Identify which cell holds the provided text, then report its [x, y] central coordinate. 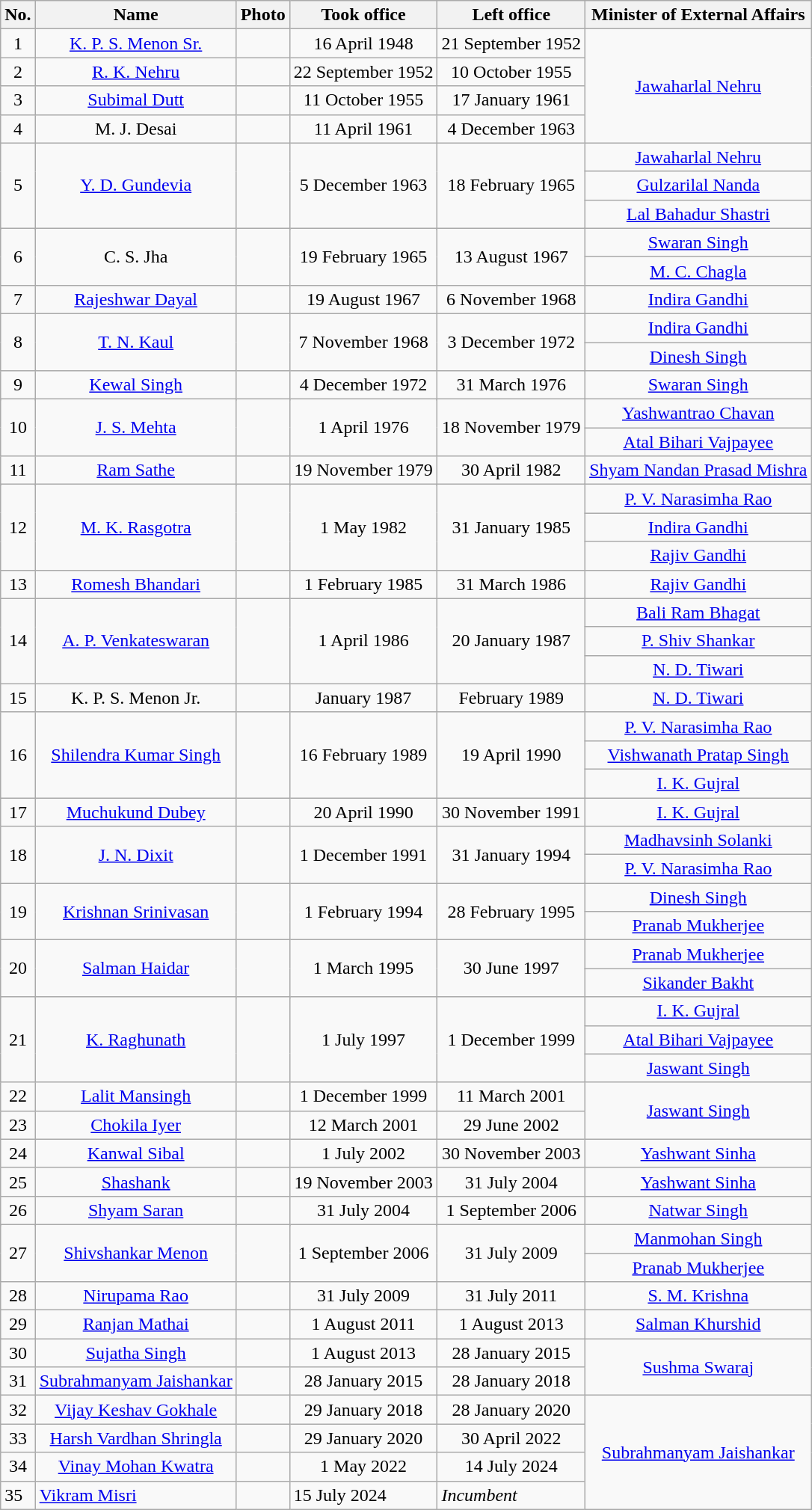
Subimal Dutt [136, 100]
Harsh Vardhan Shringla [136, 1438]
14 [18, 641]
Bali Ram Bhagat [698, 613]
19 [18, 912]
31 March 1976 [511, 385]
19 February 1965 [363, 257]
Ram Sathe [136, 470]
13 August 1967 [511, 257]
Minister of External Affairs [698, 15]
12 March 2001 [363, 1125]
31 [18, 1381]
3 December 1972 [511, 342]
Chokila Iyer [136, 1125]
7 November 1968 [363, 342]
Yashwantrao Chavan [698, 414]
Kewal Singh [136, 385]
25 [18, 1182]
J. N. Dixit [136, 855]
Shyam Saran [136, 1210]
8 [18, 342]
Salman Khurshid [698, 1325]
4 [18, 129]
6 November 1968 [511, 299]
20 January 1987 [511, 641]
Salman Haidar [136, 969]
Incumbent [511, 1495]
5 [18, 185]
Vinay Mohan Kwatra [136, 1467]
30 April 1982 [511, 470]
19 November 1979 [363, 470]
1 May 2022 [363, 1467]
1 April 1986 [363, 641]
18 [18, 855]
Sushma Swaraj [698, 1367]
Lal Bahadur Shastri [698, 214]
27 [18, 1253]
1 [18, 43]
Madhavsinh Solanki [698, 841]
24 [18, 1153]
1 July 2002 [363, 1153]
Manmohan Singh [698, 1239]
15 July 2024 [363, 1495]
20 April 1990 [363, 811]
17 January 1961 [511, 100]
P. Shiv Shankar [698, 641]
6 [18, 257]
30 April 2022 [511, 1438]
18 February 1965 [511, 185]
11 October 1955 [363, 100]
No. [18, 15]
M. K. Rasgotra [136, 527]
K. Raghunath [136, 1040]
29 January 2020 [363, 1438]
Left office [511, 15]
11 March 2001 [511, 1096]
30 November 2003 [511, 1153]
31 July 2011 [511, 1296]
C. S. Jha [136, 257]
1 May 1982 [363, 527]
K. P. S. Menon Sr. [136, 43]
28 January 2020 [511, 1410]
35 [18, 1495]
M. C. Chagla [698, 271]
4 December 1972 [363, 385]
Natwar Singh [698, 1210]
18 November 1979 [511, 428]
Muchukund Dubey [136, 811]
21 [18, 1040]
34 [18, 1467]
January 1987 [363, 698]
19 November 2003 [363, 1182]
R. K. Nehru [136, 72]
Lalit Mansingh [136, 1096]
28 January 2018 [511, 1381]
1 March 1995 [363, 969]
Vikram Misri [136, 1495]
16 April 1948 [363, 43]
31 March 1986 [511, 584]
Took office [363, 15]
11 [18, 470]
20 [18, 969]
1 February 1985 [363, 584]
Name [136, 15]
February 1989 [511, 698]
4 December 1963 [511, 129]
30 [18, 1353]
Vishwanath Pratap Singh [698, 755]
2 [18, 72]
31 January 1994 [511, 855]
S. M. Krishna [698, 1296]
Vijay Keshav Gokhale [136, 1410]
32 [18, 1410]
Shilendra Kumar Singh [136, 755]
30 November 1991 [511, 811]
7 [18, 299]
Krishnan Srinivasan [136, 912]
15 [18, 698]
10 October 1955 [511, 72]
17 [18, 811]
26 [18, 1210]
1 December 1991 [363, 855]
28 [18, 1296]
Romesh Bhandari [136, 584]
Y. D. Gundevia [136, 185]
1 April 1976 [363, 428]
11 April 1961 [363, 129]
1 February 1994 [363, 912]
16 [18, 755]
14 July 2024 [511, 1467]
1 July 1997 [363, 1040]
Nirupama Rao [136, 1296]
12 [18, 527]
23 [18, 1125]
Sikander Bakht [698, 983]
Sujatha Singh [136, 1353]
16 February 1989 [363, 755]
22 September 1952 [363, 72]
1 August 2011 [363, 1325]
Shashank [136, 1182]
31 January 1985 [511, 527]
28 February 1995 [511, 912]
3 [18, 100]
Shyam Nandan Prasad Mishra [698, 470]
A. P. Venkateswaran [136, 641]
30 June 1997 [511, 969]
10 [18, 428]
J. S. Mehta [136, 428]
9 [18, 385]
22 [18, 1096]
Kanwal Sibal [136, 1153]
Ranjan Mathai [136, 1325]
Gulzarilal Nanda [698, 185]
Shivshankar Menon [136, 1253]
19 April 1990 [511, 755]
13 [18, 584]
29 [18, 1325]
19 August 1967 [363, 299]
Photo [263, 15]
29 January 2018 [363, 1410]
T. N. Kaul [136, 342]
5 December 1963 [363, 185]
33 [18, 1438]
21 September 1952 [511, 43]
K. P. S. Menon Jr. [136, 698]
M. J. Desai [136, 129]
Rajeshwar Dayal [136, 299]
29 June 2002 [511, 1125]
